Determine the (x, y) coordinate at the center of the cell enclosing the given text.  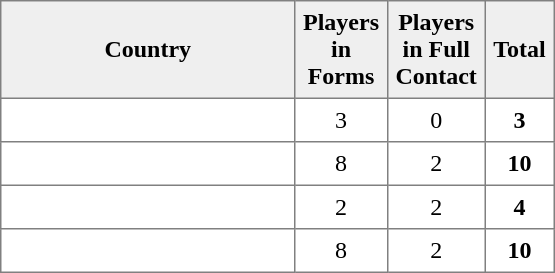
Players in Forms (341, 50)
Total (520, 50)
Players in Full Contact (436, 50)
4 (520, 207)
0 (436, 120)
Country (148, 50)
